For the text-containing cell, return its midpoint in (X, Y) coordinate format. 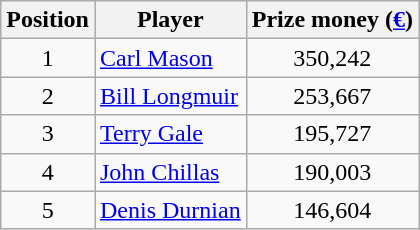
5 (48, 210)
Prize money (€) (332, 20)
1 (48, 58)
John Chillas (170, 172)
253,667 (332, 96)
350,242 (332, 58)
Player (170, 20)
195,727 (332, 134)
190,003 (332, 172)
2 (48, 96)
Carl Mason (170, 58)
146,604 (332, 210)
Terry Gale (170, 134)
4 (48, 172)
Bill Longmuir (170, 96)
3 (48, 134)
Denis Durnian (170, 210)
Position (48, 20)
